Output the (x, y) coordinate of the center of the cell containing the given text.  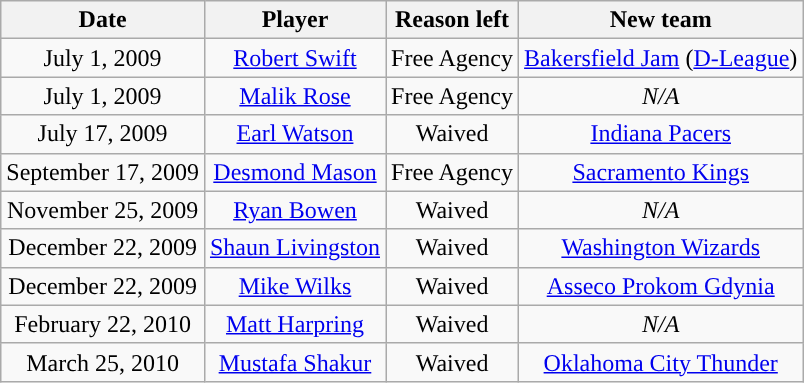
November 25, 2009 (103, 210)
Mike Wilks (294, 286)
Malik Rose (294, 96)
July 17, 2009 (103, 134)
Shaun Livingston (294, 248)
Indiana Pacers (661, 134)
September 17, 2009 (103, 172)
Mustafa Shakur (294, 362)
Ryan Bowen (294, 210)
Desmond Mason (294, 172)
Bakersfield Jam (D-League) (661, 58)
February 22, 2010 (103, 324)
Oklahoma City Thunder (661, 362)
Sacramento Kings (661, 172)
March 25, 2010 (103, 362)
Asseco Prokom Gdynia (661, 286)
New team (661, 20)
Player (294, 20)
Date (103, 20)
Washington Wizards (661, 248)
Matt Harpring (294, 324)
Reason left (452, 20)
Earl Watson (294, 134)
Robert Swift (294, 58)
